Return [x, y] of the center of cell containing provided text 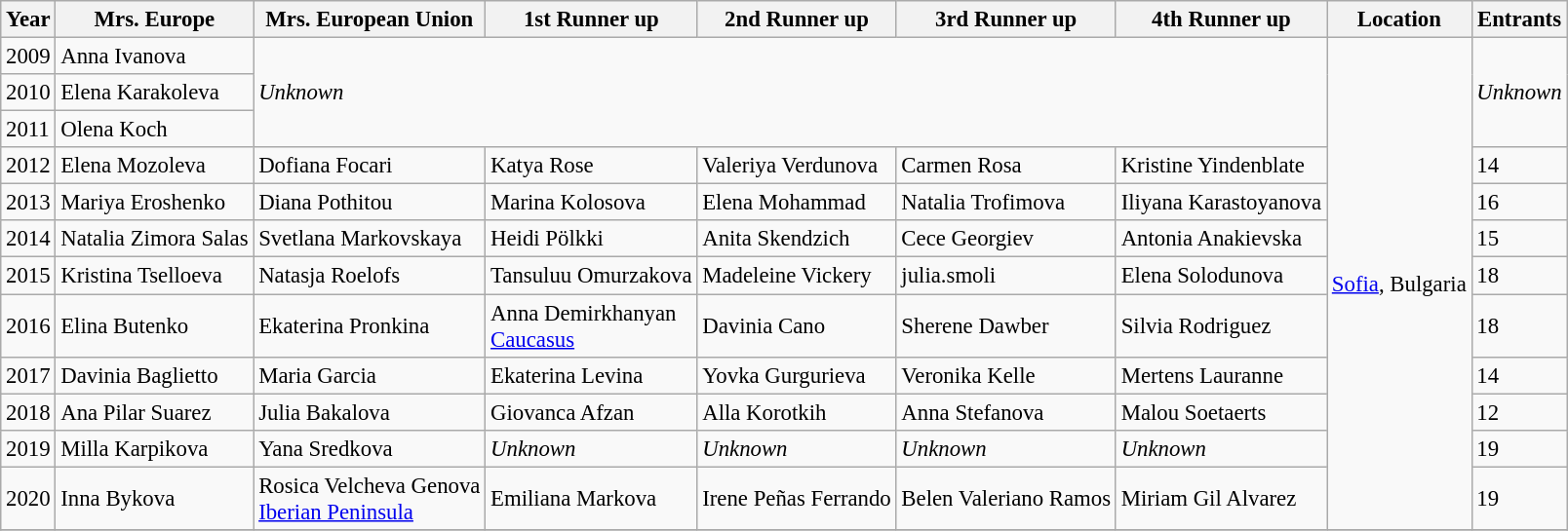
Iliyana Karastoyanova [1221, 203]
Yovka Gurgurieva [797, 375]
Natalia Zimora Salas [154, 239]
2nd Runner up [797, 19]
Giovanca Afzan [591, 412]
4th Runner up [1221, 19]
Antonia Anakievska [1221, 239]
Veronika Kelle [1006, 375]
Natalia Trofimova [1006, 203]
Olena Koch [154, 130]
Ana Pilar Suarez [154, 412]
Location [1400, 19]
julia.smoli [1006, 276]
Miriam Gil Alvarez [1221, 499]
Marina Kolosova [591, 203]
Malou Soetaerts [1221, 412]
Madeleine Vickery [797, 276]
Valeriya Verdunova [797, 166]
Heidi Pölkki [591, 239]
Diana Pothitou [370, 203]
Yana Sredkova [370, 448]
Silvia Rodriguez [1221, 325]
Mrs. Europe [154, 19]
Mertens Lauranne [1221, 375]
Ekaterina Levina [591, 375]
2009 [28, 57]
2017 [28, 375]
Anna Ivanova [154, 57]
2012 [28, 166]
Svetlana Markovskaya [370, 239]
Davinia Baglietto [154, 375]
Kristina Tselloeva [154, 276]
Rosica Velcheva Genova Iberian Peninsula [370, 499]
Carmen Rosa [1006, 166]
Anna Stefanova [1006, 412]
2016 [28, 325]
Dofiana Focari [370, 166]
Elena Mohammad [797, 203]
2010 [28, 93]
Katya Rose [591, 166]
Mariya Eroshenko [154, 203]
Tansuluu Omurzakova [591, 276]
2015 [28, 276]
2011 [28, 130]
Inna Bykova [154, 499]
1st Runner up [591, 19]
2013 [28, 203]
2019 [28, 448]
Entrants [1519, 19]
15 [1519, 239]
Emiliana Markova [591, 499]
Julia Bakalova [370, 412]
Belen Valeriano Ramos [1006, 499]
2018 [28, 412]
Kristine Yindenblate [1221, 166]
Anita Skendzich [797, 239]
16 [1519, 203]
Year [28, 19]
Anna Demirkhanyan Caucasus [591, 325]
Sherene Dawber [1006, 325]
Alla Korotkih [797, 412]
Sofia, Bulgaria [1400, 284]
Ekaterina Pronkina [370, 325]
Cece Georgiev [1006, 239]
Mrs. European Union [370, 19]
3rd Runner up [1006, 19]
Milla Karpikova [154, 448]
2020 [28, 499]
Elina Butenko [154, 325]
Davinia Cano [797, 325]
Elena Mozoleva [154, 166]
12 [1519, 412]
Maria Garcia [370, 375]
Elena Karakoleva [154, 93]
Natasja Roelofs [370, 276]
Irene Peñas Ferrando [797, 499]
2014 [28, 239]
Elena Solodunova [1221, 276]
